Search for the cell housing the specified text and yield its [x, y] center coordinate. 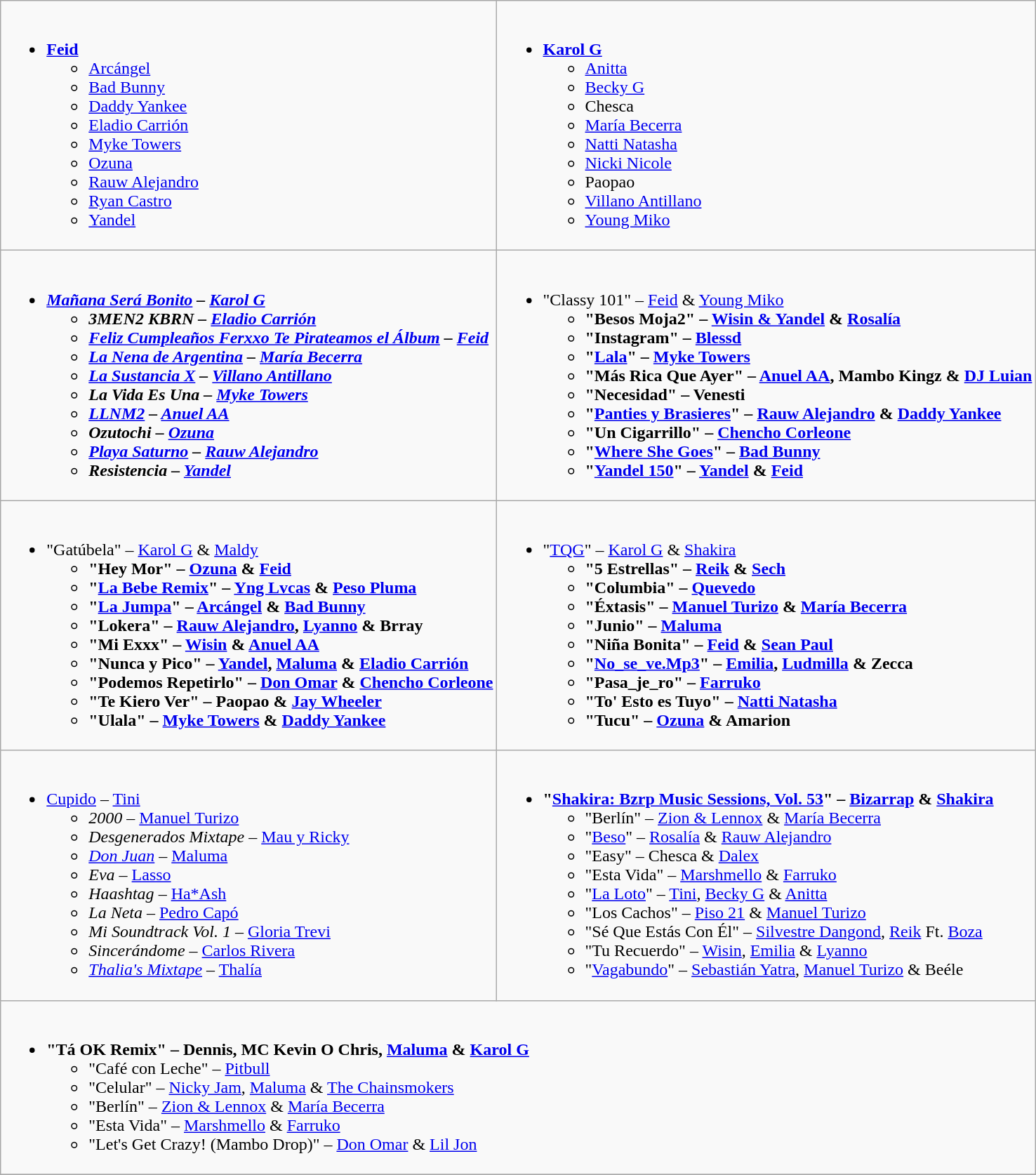
FeidArcángelBad BunnyDaddy YankeeEladio CarriónMyke TowersOzunaRauw AlejandroRyan CastroYandel [248, 126]
Karol GAnittaBecky GChescaMaría BecerraNatti NatashaNicki NicolePaopaoVillano AntillanoYoung Miko [766, 126]
